Detect which cell encompasses the target text, then output its (X, Y) center coordinate. 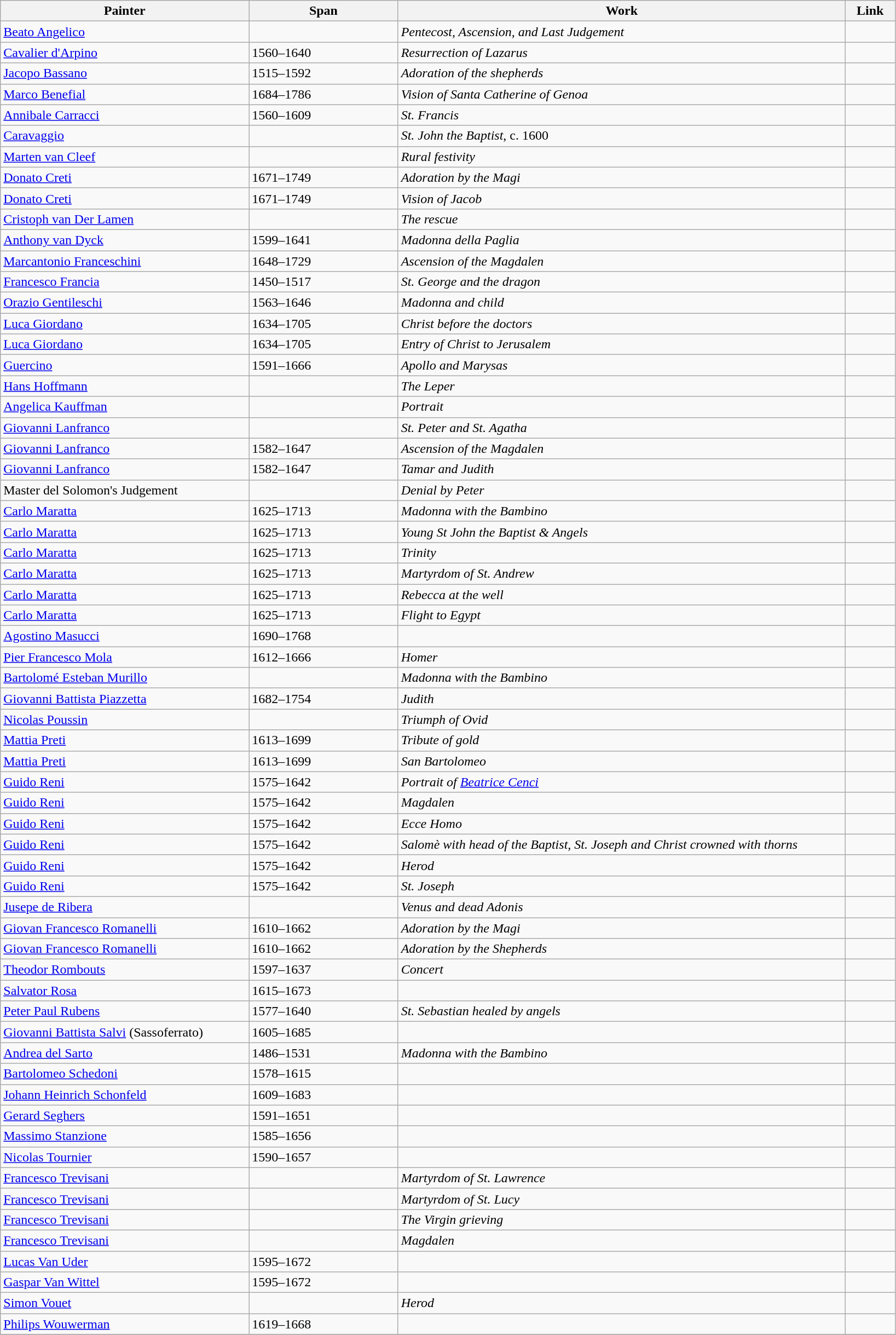
Vision of Jacob (622, 198)
The Leper (622, 386)
Guercino (125, 365)
1450–1517 (323, 282)
Marcantonio Franceschini (125, 261)
St. George and the dragon (622, 282)
Jacopo Bassano (125, 73)
Agostino Masucci (125, 636)
Theodor Rombouts (125, 970)
Francesco Francia (125, 282)
Angelica Kauffman (125, 407)
Rural festivity (622, 157)
Link (870, 11)
1577–1640 (323, 1011)
Pier Francesco Mola (125, 657)
Nicolas Tournier (125, 1157)
Ecce Homo (622, 824)
1590–1657 (323, 1157)
Vision of Santa Catherine of Genoa (622, 94)
Madonna and child (622, 303)
St. Peter and St. Agatha (622, 428)
Entry of Christ to Jerusalem (622, 344)
1599–1641 (323, 240)
Pentecost, Ascension, and Last Judgement (622, 32)
1578–1615 (323, 1074)
1609–1683 (323, 1095)
Apollo and Marysas (622, 365)
Flight to Egypt (622, 615)
Orazio Gentileschi (125, 303)
Giovanni Battista Piazzetta (125, 699)
Salvator Rosa (125, 991)
Span (323, 11)
Venus and dead Adonis (622, 907)
Tamar and Judith (622, 469)
1560–1640 (323, 53)
1515–1592 (323, 73)
Concert (622, 970)
1648–1729 (323, 261)
Christ before the doctors (622, 324)
Adoration by the Shepherds (622, 949)
Portrait of Beatrice Cenci (622, 782)
1560–1609 (323, 115)
St. Francis (622, 115)
1605–1685 (323, 1032)
St. Sebastian healed by angels (622, 1011)
Judith (622, 699)
Rebecca at the well (622, 594)
Annibale Carracci (125, 115)
Work (622, 11)
1486–1531 (323, 1053)
Bartolomé Esteban Murillo (125, 678)
Master del Solomon's Judgement (125, 490)
Jusepe de Ribera (125, 907)
1684–1786 (323, 94)
1591–1651 (323, 1115)
Madonna della Paglia (622, 240)
The rescue (622, 219)
Nicolas Poussin (125, 720)
Caravaggio (125, 136)
Giovanni Battista Salvi (Sassoferrato) (125, 1032)
Cristoph van Der Lamen (125, 219)
Marten van Cleef (125, 157)
Philips Wouwerman (125, 1324)
Martyrdom of St. Lucy (622, 1199)
Trinity (622, 553)
Andrea del Sarto (125, 1053)
Tribute of gold (622, 740)
Gaspar Van Wittel (125, 1282)
Martyrdom of St. Andrew (622, 573)
1585–1656 (323, 1136)
Peter Paul Rubens (125, 1011)
1690–1768 (323, 636)
St. John the Baptist, c. 1600 (622, 136)
Simon Vouet (125, 1303)
1597–1637 (323, 970)
Painter (125, 11)
Johann Heinrich Schonfeld (125, 1095)
Beato Angelico (125, 32)
Marco Benefial (125, 94)
St. Joseph (622, 886)
Young St John the Baptist & Angels (622, 532)
The Virgin grieving (622, 1219)
1591–1666 (323, 365)
Denial by Peter (622, 490)
Bartolomeo Schedoni (125, 1074)
Salomè with head of the Baptist, St. Joseph and Christ crowned with thorns (622, 844)
1682–1754 (323, 699)
Martyrdom of St. Lawrence (622, 1178)
1615–1673 (323, 991)
Resurrection of Lazarus (622, 53)
San Bartolomeo (622, 761)
Triumph of Ovid (622, 720)
Cavalier d'Arpino (125, 53)
Massimo Stanzione (125, 1136)
Homer (622, 657)
1619–1668 (323, 1324)
Portrait (622, 407)
Adoration of the shepherds (622, 73)
1612–1666 (323, 657)
1563–1646 (323, 303)
Hans Hoffmann (125, 386)
Anthony van Dyck (125, 240)
Gerard Seghers (125, 1115)
Lucas Van Uder (125, 1261)
